Scan for the cell matching the given text and deliver its [x, y] coordinate at center. 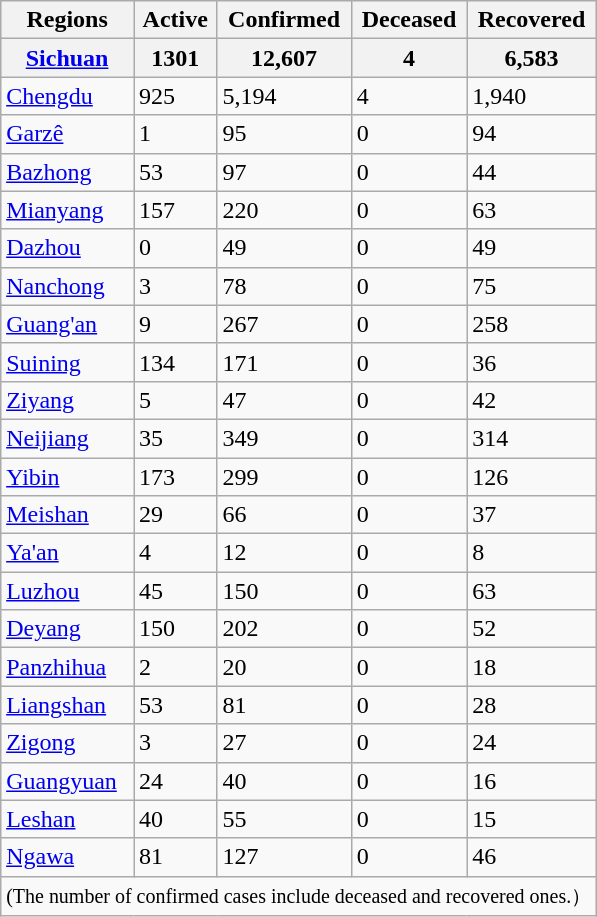
925 [176, 96]
Luzhou [68, 591]
Guang'an [68, 324]
Mianyang [68, 210]
18 [532, 667]
12 [284, 553]
1 [176, 134]
95 [284, 134]
267 [284, 324]
299 [284, 477]
Deceased [408, 20]
Ngawa [68, 857]
27 [284, 743]
46 [532, 857]
(The number of confirmed cases include deceased and recovered ones.） [299, 896]
Liangshan [68, 705]
Meishan [68, 515]
47 [284, 400]
45 [176, 591]
Regions [68, 20]
5 [176, 400]
Recovered [532, 20]
Sichuan [68, 58]
Confirmed [284, 20]
16 [532, 781]
20 [284, 667]
173 [176, 477]
Deyang [68, 629]
35 [176, 438]
42 [532, 400]
Active [176, 20]
Ya'an [68, 553]
Dazhou [68, 248]
52 [532, 629]
Nanchong [68, 286]
258 [532, 324]
Yibin [68, 477]
Neijiang [68, 438]
8 [532, 553]
Panzhihua [68, 667]
202 [284, 629]
97 [284, 172]
5,194 [284, 96]
Garzê [68, 134]
127 [284, 857]
15 [532, 819]
66 [284, 515]
Bazhong [68, 172]
55 [284, 819]
126 [532, 477]
134 [176, 362]
29 [176, 515]
Guangyuan [68, 781]
349 [284, 438]
157 [176, 210]
Leshan [68, 819]
9 [176, 324]
6,583 [532, 58]
Ziyang [68, 400]
Zigong [68, 743]
36 [532, 362]
1301 [176, 58]
37 [532, 515]
94 [532, 134]
75 [532, 286]
Suining [68, 362]
171 [284, 362]
44 [532, 172]
Chengdu [68, 96]
78 [284, 286]
1,940 [532, 96]
28 [532, 705]
2 [176, 667]
314 [532, 438]
12,607 [284, 58]
220 [284, 210]
